Search for the cell housing the specified text and yield its (x, y) center coordinate. 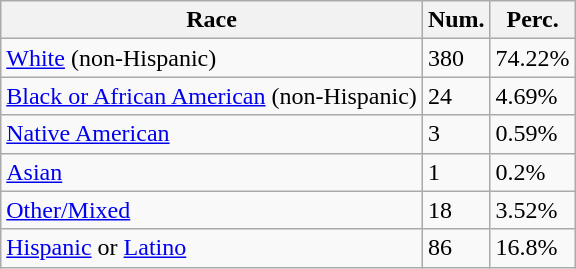
White (non-Hispanic) (212, 58)
74.22% (532, 58)
Hispanic or Latino (212, 248)
380 (456, 58)
Race (212, 20)
Asian (212, 172)
18 (456, 210)
16.8% (532, 248)
24 (456, 96)
0.2% (532, 172)
Num. (456, 20)
3 (456, 134)
Other/Mixed (212, 210)
1 (456, 172)
3.52% (532, 210)
Native American (212, 134)
Black or African American (non-Hispanic) (212, 96)
Perc. (532, 20)
86 (456, 248)
4.69% (532, 96)
0.59% (532, 134)
